From the cell containing the given text, extract its center point as (x, y) coordinate. 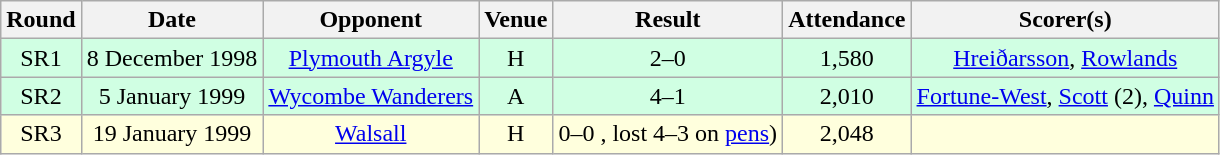
19 January 1999 (172, 134)
8 December 1998 (172, 58)
2,010 (847, 96)
2,048 (847, 134)
Date (172, 20)
Wycombe Wanderers (371, 96)
SR3 (41, 134)
Opponent (371, 20)
Plymouth Argyle (371, 58)
5 January 1999 (172, 96)
Fortune-West, Scott (2), Quinn (1065, 96)
1,580 (847, 58)
Attendance (847, 20)
Scorer(s) (1065, 20)
4–1 (668, 96)
Venue (516, 20)
SR2 (41, 96)
SR1 (41, 58)
Result (668, 20)
Hreiðarsson, Rowlands (1065, 58)
0–0 , lost 4–3 on pens) (668, 134)
A (516, 96)
Round (41, 20)
Walsall (371, 134)
2–0 (668, 58)
